Capture the cell that displays the provided text and extract its (X, Y) central coordinate. 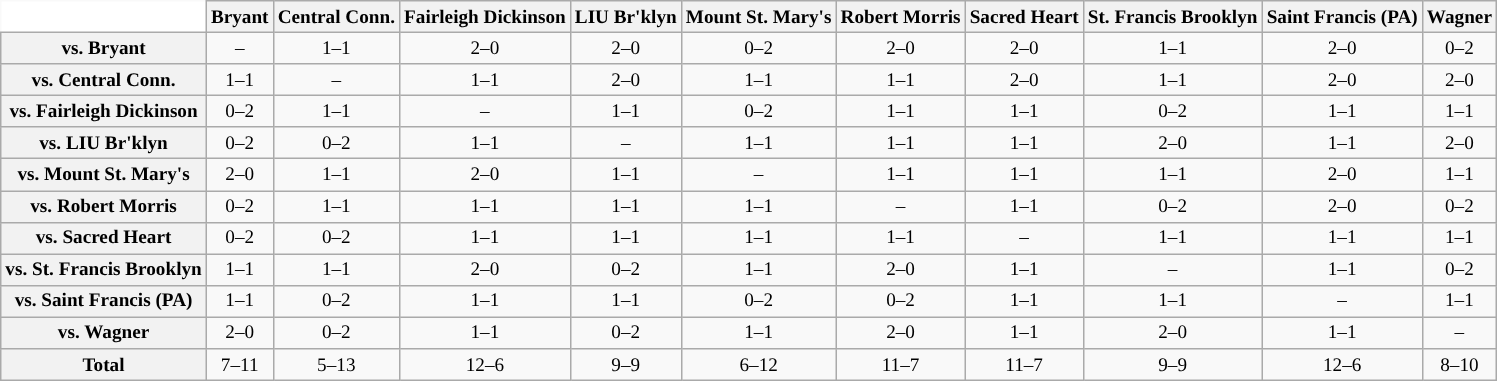
LIU Br'klyn (626, 17)
vs. Saint Francis (PA) (104, 301)
Saint Francis (PA) (1342, 17)
vs. Mount St. Mary's (104, 175)
vs. Central Conn. (104, 80)
Mount St. Mary's (758, 17)
Bryant (240, 17)
vs. Fairleigh Dickinson (104, 111)
Wagner (1459, 17)
5–13 (336, 365)
Sacred Heart (1024, 17)
Total (104, 365)
vs. Sacred Heart (104, 238)
vs. LIU Br'klyn (104, 143)
Fairleigh Dickinson (486, 17)
vs. Wagner (104, 333)
7–11 (240, 365)
6–12 (758, 365)
vs. Bryant (104, 48)
Central Conn. (336, 17)
vs. Robert Morris (104, 206)
vs. St. Francis Brooklyn (104, 270)
Robert Morris (900, 17)
St. Francis Brooklyn (1172, 17)
8–10 (1459, 365)
